From the cell containing the given text, extract its center point as [x, y] coordinate. 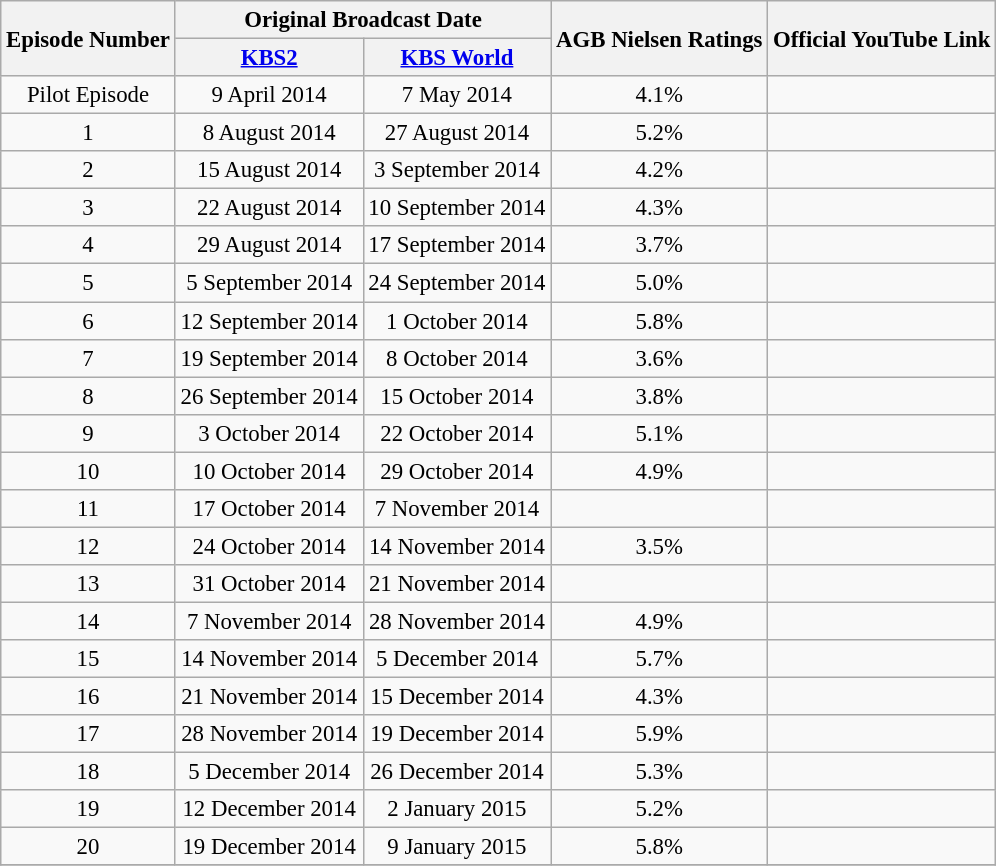
13 [88, 584]
3.8% [660, 396]
24 September 2014 [457, 283]
2 [88, 170]
1 October 2014 [457, 321]
5 [88, 283]
19 [88, 809]
29 August 2014 [269, 245]
24 October 2014 [269, 546]
4 [88, 245]
9 [88, 433]
1 [88, 133]
7 May 2014 [457, 95]
6 [88, 321]
5.3% [660, 772]
19 September 2014 [269, 358]
Pilot Episode [88, 95]
KBS World [457, 58]
8 August 2014 [269, 133]
10 September 2014 [457, 208]
17 [88, 734]
26 December 2014 [457, 772]
KBS2 [269, 58]
Episode Number [88, 38]
AGB Nielsen Ratings [660, 38]
5.7% [660, 659]
3 September 2014 [457, 170]
9 January 2015 [457, 847]
5.1% [660, 433]
15 August 2014 [269, 170]
5 September 2014 [269, 283]
18 [88, 772]
22 October 2014 [457, 433]
27 August 2014 [457, 133]
12 [88, 546]
3.6% [660, 358]
17 October 2014 [269, 509]
8 [88, 396]
26 September 2014 [269, 396]
2 January 2015 [457, 809]
5.9% [660, 734]
10 [88, 471]
22 August 2014 [269, 208]
12 September 2014 [269, 321]
7 [88, 358]
3 October 2014 [269, 433]
15 December 2014 [457, 697]
10 October 2014 [269, 471]
3 [88, 208]
11 [88, 509]
12 December 2014 [269, 809]
5.0% [660, 283]
4.2% [660, 170]
14 [88, 621]
15 [88, 659]
Original Broadcast Date [363, 20]
15 October 2014 [457, 396]
29 October 2014 [457, 471]
31 October 2014 [269, 584]
4.1% [660, 95]
20 [88, 847]
8 October 2014 [457, 358]
3.5% [660, 546]
17 September 2014 [457, 245]
Official YouTube Link [882, 38]
9 April 2014 [269, 95]
3.7% [660, 245]
16 [88, 697]
